Extract the [X, Y] coordinate from the center of the cell holding the provided text.  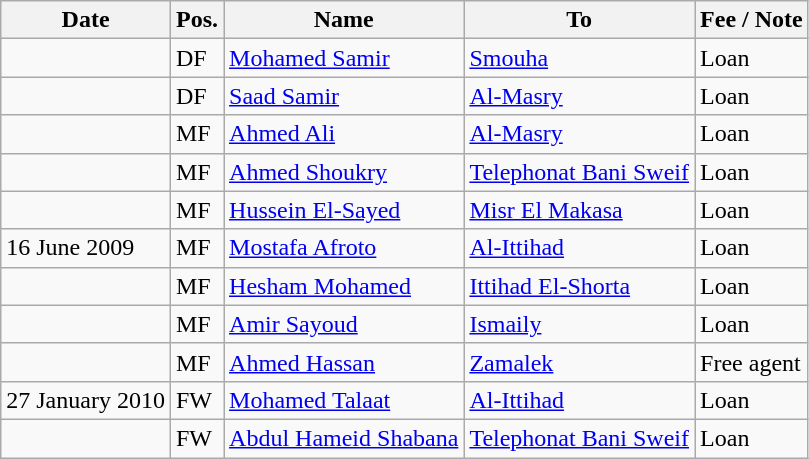
Ahmed Ali [344, 134]
Hesham Mohamed [344, 286]
27 January 2010 [86, 400]
Misr El Makasa [580, 210]
Ahmed Hassan [344, 362]
Hussein El-Sayed [344, 210]
Smouha [580, 58]
Date [86, 20]
Zamalek [580, 362]
Fee / Note [752, 20]
Abdul Hameid Shabana [344, 438]
Saad Samir [344, 96]
Free agent [752, 362]
Ismaily [580, 324]
Mohamed Samir [344, 58]
Mohamed Talaat [344, 400]
16 June 2009 [86, 248]
Pos. [196, 20]
Ahmed Shoukry [344, 172]
Name [344, 20]
To [580, 20]
Amir Sayoud [344, 324]
Mostafa Afroto [344, 248]
Ittihad El-Shorta [580, 286]
